Pinpoint the cell where the given text exists, returning its (X, Y) midpoint coordinate. 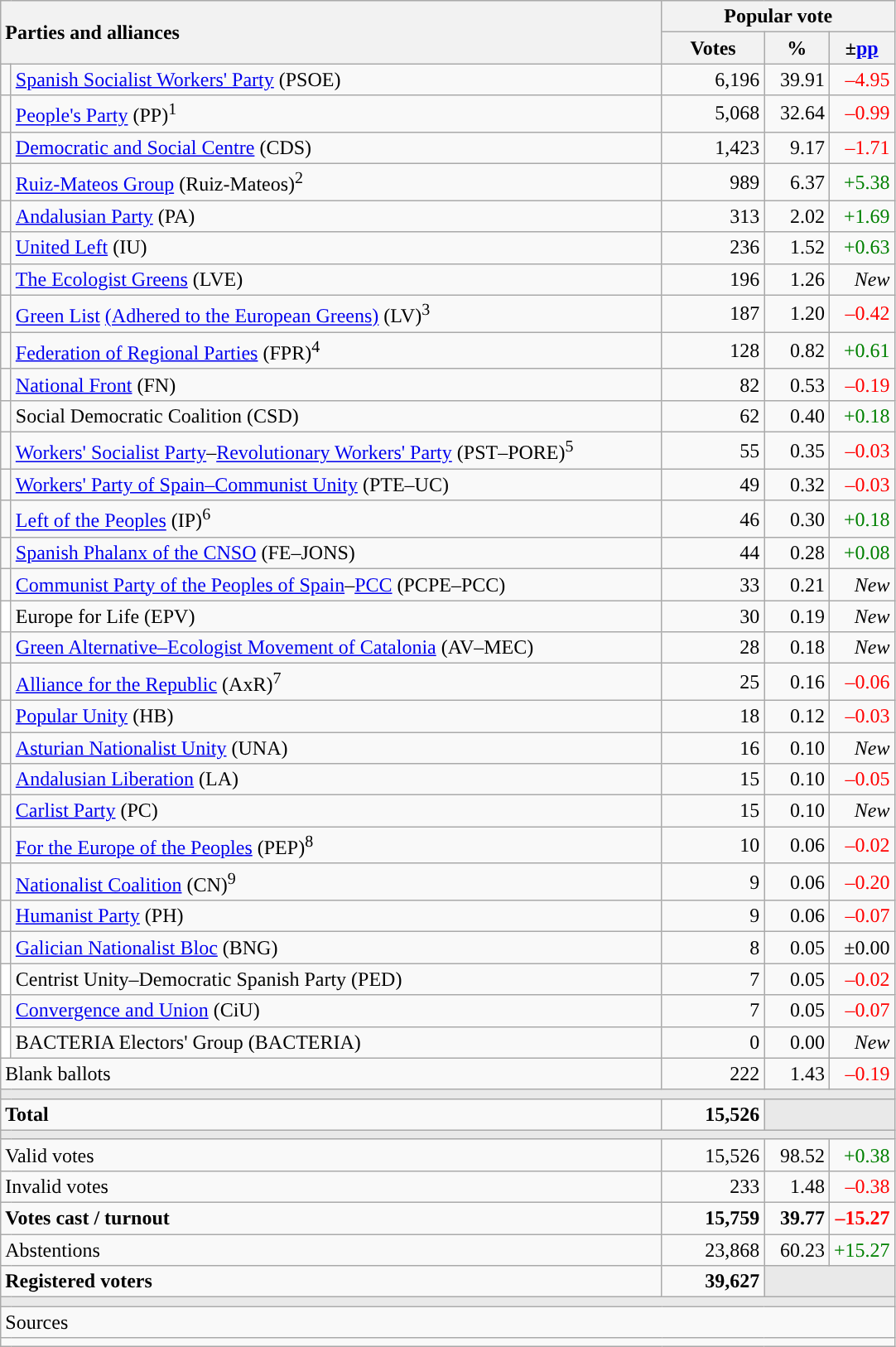
233 (713, 1186)
0.19 (797, 616)
Communist Party of the Peoples of Spain–PCC (PCPE–PCC) (336, 585)
49 (713, 485)
Green Alternative–Ecologist Movement of Catalonia (AV–MEC) (336, 648)
196 (713, 279)
98.52 (797, 1155)
33 (713, 585)
Votes cast / turnout (331, 1219)
10 (713, 845)
Nationalist Coalition (CN)9 (336, 881)
+1.69 (861, 216)
Invalid votes (331, 1186)
–4.95 (861, 80)
313 (713, 216)
39,627 (713, 1282)
Spanish Phalanx of the CNSO (FE–JONS) (336, 553)
+0.38 (861, 1155)
236 (713, 248)
16 (713, 748)
United Left (IU) (336, 248)
Registered voters (331, 1282)
23,868 (713, 1250)
+5.38 (861, 182)
0.21 (797, 585)
–0.20 (861, 881)
0 (713, 1042)
0.12 (797, 717)
39.91 (797, 80)
Democratic and Social Centre (CDS) (336, 147)
44 (713, 553)
+15.27 (861, 1250)
0.00 (797, 1042)
128 (713, 351)
–0.42 (861, 313)
Abstentions (331, 1250)
9.17 (797, 147)
60.23 (797, 1250)
Social Democratic Coalition (CSD) (336, 416)
–0.99 (861, 114)
0.35 (797, 451)
Convergence and Union (CiU) (336, 1011)
–15.27 (861, 1219)
222 (713, 1074)
The Ecologist Greens (LVE) (336, 279)
62 (713, 416)
Valid votes (331, 1155)
Andalusian Party (PA) (336, 216)
Ruiz-Mateos Group (Ruiz-Mateos)2 (336, 182)
989 (713, 182)
Centrist Unity–Democratic Spanish Party (PED) (336, 979)
28 (713, 648)
–0.05 (861, 780)
6,196 (713, 80)
Votes (713, 48)
Workers' Party of Spain–Communist Unity (PTE–UC) (336, 485)
Europe for Life (EPV) (336, 616)
For the Europe of the Peoples (PEP)8 (336, 845)
±pp (861, 48)
0.32 (797, 485)
0.16 (797, 683)
Federation of Regional Parties (FPR)4 (336, 351)
1.43 (797, 1074)
15,759 (713, 1219)
Workers' Socialist Party–Revolutionary Workers' Party (PST–PORE)5 (336, 451)
6.37 (797, 182)
55 (713, 451)
+0.08 (861, 553)
2.02 (797, 216)
Sources (447, 1322)
Andalusian Liberation (LA) (336, 780)
Asturian Nationalist Unity (UNA) (336, 748)
+0.61 (861, 351)
–0.38 (861, 1186)
32.64 (797, 114)
Spanish Socialist Workers' Party (PSOE) (336, 80)
Popular vote (778, 17)
0.82 (797, 351)
Total (331, 1114)
Green List (Adhered to the European Greens) (LV)3 (336, 313)
25 (713, 683)
People's Party (PP)1 (336, 114)
BACTERIA Electors' Group (BACTERIA) (336, 1042)
1.52 (797, 248)
% (797, 48)
0.40 (797, 416)
Left of the Peoples (IP)6 (336, 519)
46 (713, 519)
1.26 (797, 279)
Alliance for the Republic (AxR)7 (336, 683)
1.48 (797, 1186)
0.28 (797, 553)
30 (713, 616)
1.20 (797, 313)
0.30 (797, 519)
Blank ballots (331, 1074)
18 (713, 717)
82 (713, 384)
1,423 (713, 147)
Parties and alliances (331, 32)
Carlist Party (PC) (336, 811)
–1.71 (861, 147)
0.18 (797, 648)
Galician Nationalist Bloc (BNG) (336, 948)
187 (713, 313)
5,068 (713, 114)
8 (713, 948)
Popular Unity (HB) (336, 717)
–0.06 (861, 683)
0.53 (797, 384)
Humanist Party (PH) (336, 916)
+0.63 (861, 248)
39.77 (797, 1219)
National Front (FN) (336, 384)
±0.00 (861, 948)
